For the text-containing cell, return its midpoint in [X, Y] coordinate format. 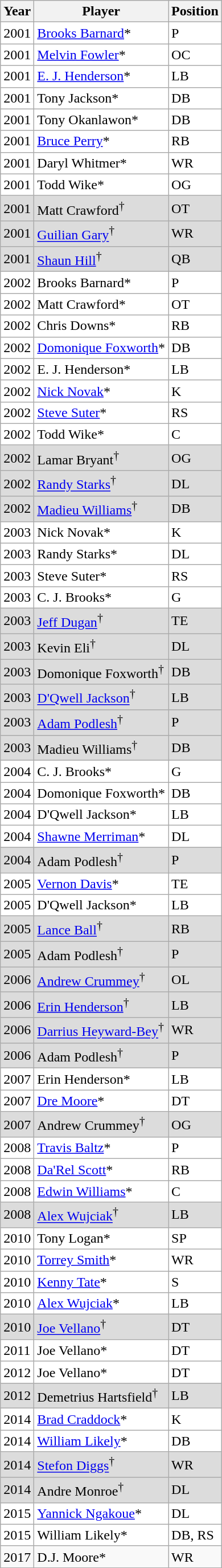
Randy Starks* [101, 554]
D.J. Moore* [101, 1557]
Yannick Ngakoue* [101, 1513]
Melvin Fowler* [101, 55]
OL [195, 980]
Darrius Heyward-Bey† [101, 1030]
Tony Jackson* [101, 98]
Chris Downs* [101, 326]
Tony Okanlawon* [101, 120]
Year [17, 11]
Bruce Perry* [101, 141]
Alex Wujciak* [101, 1304]
Player [101, 11]
Domonique Foxworth† [101, 671]
Shawne Merriman* [101, 836]
Alex Wujciak† [101, 1215]
QB [195, 259]
Daryl Whitmer* [101, 163]
Edwin Williams* [101, 1191]
Shaun Hill† [101, 259]
Dre Moore* [101, 1101]
SP [195, 1238]
Guilian Gary† [101, 234]
Brad Craddock* [101, 1419]
Tony Logan* [101, 1238]
Kenny Tate* [101, 1282]
Torrey Smith* [101, 1260]
S [195, 1282]
Travis Baltz* [101, 1148]
Stefon Diggs† [101, 1464]
Lance Ball† [101, 929]
DB, RS [195, 1535]
OC [195, 55]
Vernon Davis* [101, 884]
D'Qwell Jackson† [101, 697]
Kevin Eli† [101, 646]
Andre Monroe† [101, 1491]
Position [195, 11]
Lamar Bryant† [101, 458]
Matt Crawford† [101, 209]
Demetrius Hartsfield† [101, 1396]
2011 [17, 1350]
Da'Rel Scott* [101, 1170]
Erin Henderson* [101, 1079]
2017 [17, 1557]
Erin Henderson† [101, 1005]
Randy Starks† [101, 483]
Matt Crawford* [101, 304]
Jeff Dugan† [101, 621]
Joe Vellano† [101, 1328]
